From the cell containing the given text, extract its center point as (X, Y) coordinate. 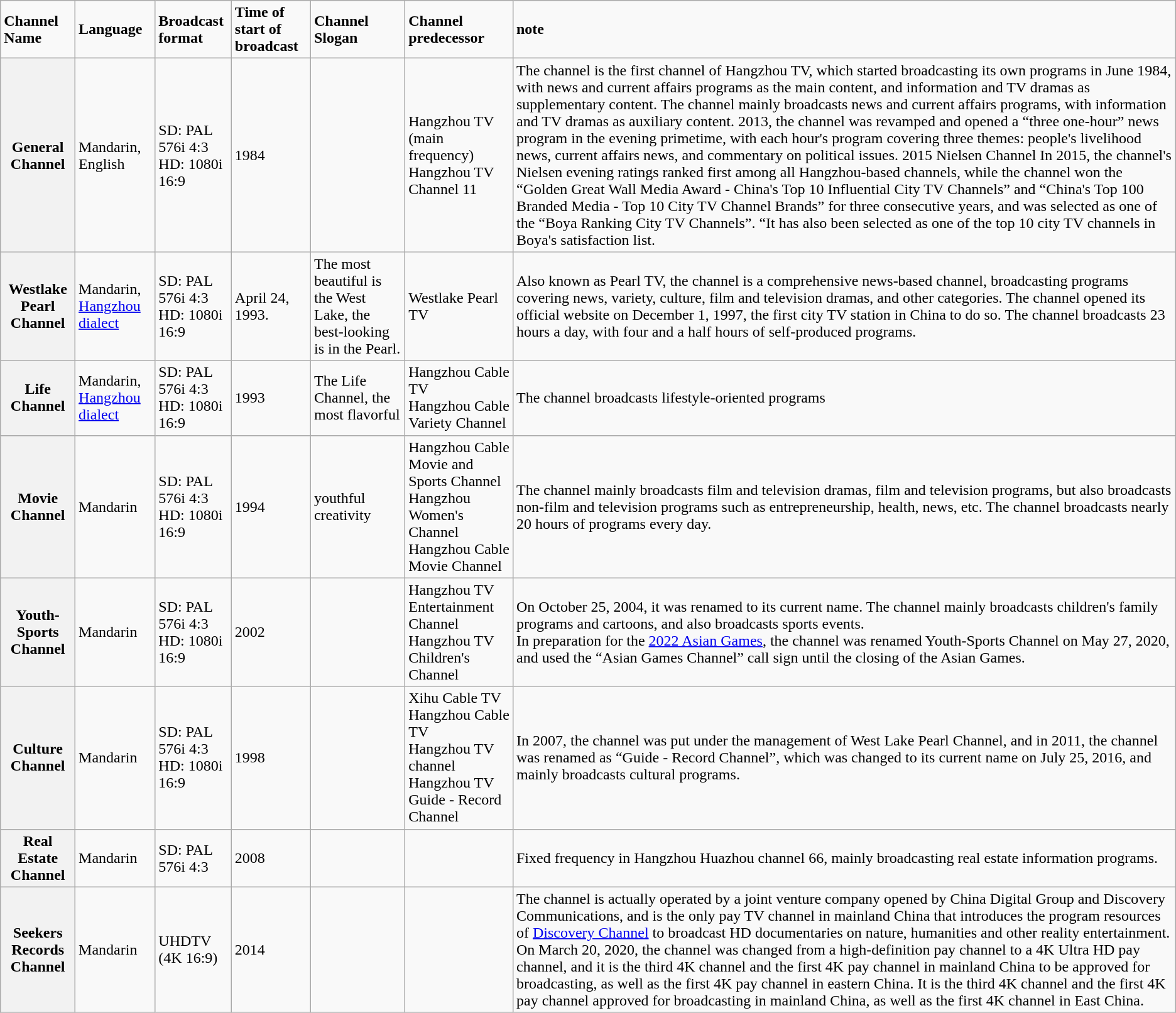
note (844, 30)
Youth-Sports Channel (38, 632)
Real Estate Channel (38, 858)
Mandarin, English (116, 155)
2002 (271, 632)
Xihu Cable TVHangzhou Cable TVHangzhou TV channelHangzhou TV Guide - Record Channel (459, 757)
Time of start of broadcast (271, 30)
The most beautiful is the West Lake, the best-looking is in the Pearl. (357, 306)
The channel broadcasts lifestyle-oriented programs (844, 398)
Culture Channel (38, 757)
Life Channel (38, 398)
1984 (271, 155)
1993 (271, 398)
1998 (271, 757)
Language (116, 30)
Channel predecessor (459, 30)
Seekers Records Channel (38, 950)
1994 (271, 506)
Hangzhou Cable Movie and Sports ChannelHangzhou Women's ChannelHangzhou Cable Movie Channel (459, 506)
Movie Channel (38, 506)
Hangzhou TV Entertainment ChannelHangzhou TV Children's Channel (459, 632)
SD: PAL 576i 4:3 (193, 858)
General Channel (38, 155)
Westlake Pearl TV (459, 306)
2008 (271, 858)
Fixed frequency in Hangzhou Huazhou channel 66, mainly broadcasting real estate information programs. (844, 858)
Channel Name (38, 30)
Hangzhou TV (main frequency)Hangzhou TV Channel 11 (459, 155)
April 24, 1993. (271, 306)
Channel Slogan (357, 30)
Hangzhou Cable TVHangzhou Cable Variety Channel (459, 398)
Broadcast format (193, 30)
2014 (271, 950)
youthful creativity (357, 506)
The Life Channel, the most flavorful (357, 398)
UHDTV (4K 16:9) (193, 950)
Westlake Pearl Channel (38, 306)
